Determine the (X, Y) coordinate at the center of the cell enclosing the given text.  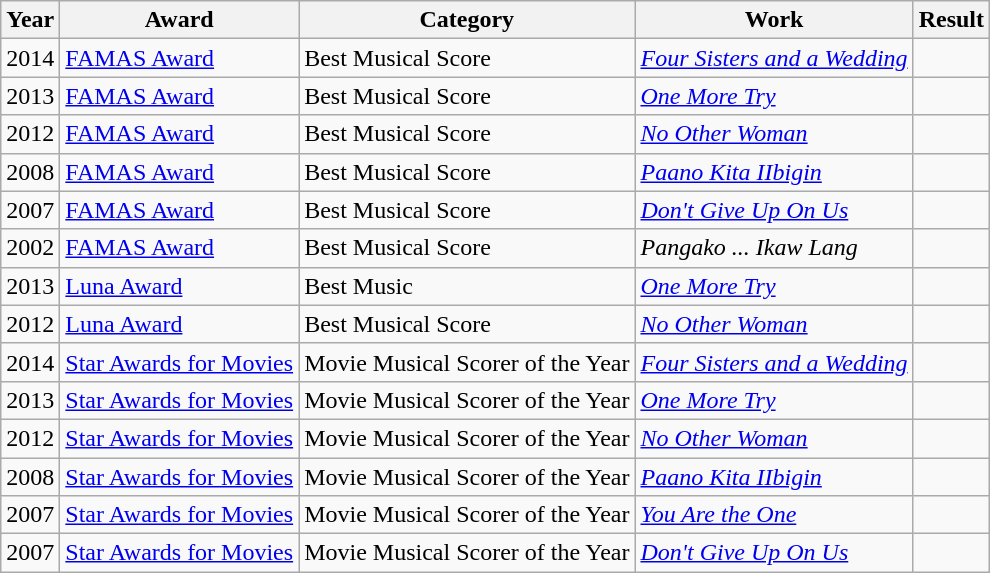
Category (467, 20)
Best Music (467, 286)
Result (951, 20)
Work (774, 20)
You Are the One (774, 515)
Year (30, 20)
2002 (30, 248)
Award (180, 20)
Pangako ... Ikaw Lang (774, 248)
